Return the [X, Y] coordinate for the center point of the cell that contains the specified text.  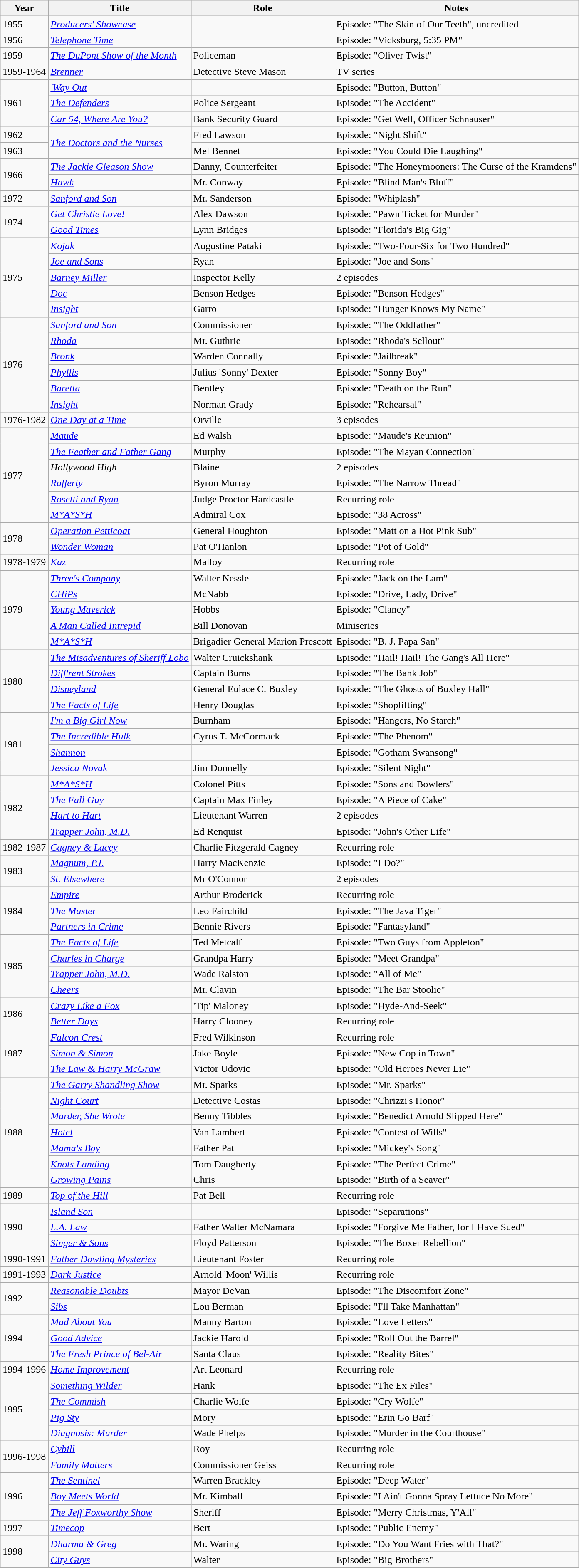
1962 [24, 135]
Fred Lawson [262, 135]
Singer & Sons [120, 1243]
Episode: "The Accident" [456, 103]
Ed Walsh [262, 435]
Mr. Kimball [262, 1496]
Father Walter McNamara [262, 1227]
1961 [24, 103]
Pig Sty [120, 1417]
Episode: "Button, Button" [456, 87]
1959-1964 [24, 72]
Manny Barton [262, 1322]
Brigadier General Marion Prescott [262, 641]
1994-1996 [24, 1370]
Episode: "Get Well, Officer Schnauser" [456, 119]
1996-1998 [24, 1457]
Diagnosis: Murder [120, 1433]
Episode: "I'll Take Manhattan" [456, 1306]
Episode: "Two Guys from Appleton" [456, 942]
Wade Phelps [262, 1433]
General Houghton [262, 531]
Bank Security Guard [262, 119]
Policeman [262, 56]
Episode: "Hangers, No Starch" [456, 721]
Episode: "Old Heroes Never Lie" [456, 1069]
Walter Nessle [262, 578]
Falcon Crest [120, 1037]
1992 [24, 1298]
Mayor DeVan [262, 1291]
The Master [120, 910]
1996 [24, 1496]
Episode: "You Could Die Laughing" [456, 151]
The Sentinel [120, 1481]
Episode: "Blind Man's Bluff" [456, 182]
Episode: "Mickey's Song" [456, 1148]
Jim Donnelly [262, 768]
The Fall Guy [120, 800]
Telephone Time [120, 40]
Episode: "Love Letters" [456, 1322]
Burnham [262, 721]
Cheers [120, 990]
Episode: "Pawn Ticket for Murder" [456, 214]
Growing Pains [120, 1180]
Phyllis [120, 372]
Orville [262, 420]
Episode: "Public Enemy" [456, 1528]
Episode: "The Phenom" [456, 737]
Fred Wilkinson [262, 1037]
Episode: "Fantasyland" [456, 926]
Julius 'Sonny' Dexter [262, 372]
Episode: "Hyde-And-Seek" [456, 1006]
Episode: "Contest of Wills" [456, 1132]
1988 [24, 1132]
The Jeff Foxworthy Show [120, 1512]
Warren Brackley [262, 1481]
St. Elsewhere [120, 879]
Episode: "Night Shift" [456, 135]
Tom Daugherty [262, 1164]
Inspector Kelly [262, 277]
Empire [120, 895]
Episode: "The Narrow Thread" [456, 483]
Roy [262, 1449]
Episode: "Mr. Sparks" [456, 1085]
1974 [24, 222]
Admiral Cox [262, 515]
Bennie Rivers [262, 926]
Episode: "Hail! Hail! The Gang's All Here" [456, 657]
Harry Clooney [262, 1021]
Home Improvement [120, 1370]
3 episodes [456, 420]
Mr. Clavin [262, 990]
Ed Renquist [262, 831]
Malloy [262, 562]
Episode: "Silent Night" [456, 768]
Dharma & Greg [120, 1544]
Colonel Pitts [262, 784]
The Commish [120, 1401]
Floyd Patterson [262, 1243]
Episode: "The Ghosts of Buxley Hall" [456, 689]
Episode: "Rehearsal" [456, 404]
Shannon [120, 752]
Benny Tibbles [262, 1116]
Three's Company [120, 578]
Santa Claus [262, 1354]
Reasonable Doubts [120, 1291]
Episode: "Big Brothers" [456, 1560]
Producers' Showcase [120, 24]
Benson Hedges [262, 293]
Harry MacKenzie [262, 863]
Rosetti and Ryan [120, 499]
Episode: "Erin Go Barf" [456, 1417]
Episode: "Pot of Gold" [456, 547]
Commissioner [262, 325]
Better Days [120, 1021]
Episode: "Merry Christmas, Y'All" [456, 1512]
Cagney & Lacey [120, 847]
Role [262, 8]
Kaz [120, 562]
1976-1982 [24, 420]
Hawk [120, 182]
General Eulace C. Buxley [262, 689]
Episode: "Murder in the Courthouse" [456, 1433]
Episode: "Two-Four-Six for Two Hundred" [456, 246]
1989 [24, 1195]
Lynn Bridges [262, 230]
Episode: "The Java Tiger" [456, 910]
Brenner [120, 72]
Episode: "Maude's Reunion" [456, 435]
1959 [24, 56]
Blaine [262, 467]
The Incredible Hulk [120, 737]
1990 [24, 1227]
Hotel [120, 1132]
Episode: "Gotham Swansong" [456, 752]
Episode: "Deep Water" [456, 1481]
1991-1993 [24, 1275]
Detective Steve Mason [262, 72]
Arnold 'Moon' Willis [262, 1275]
Sheriff [262, 1512]
Wonder Woman [120, 547]
I'm a Big Girl Now [120, 721]
Lieutenant Warren [262, 816]
Mama's Boy [120, 1148]
Episode: "Sonny Boy" [456, 372]
1976 [24, 364]
Joe and Sons [120, 262]
Father Pat [262, 1148]
Young Maverick [120, 610]
Episode: "A Piece of Cake" [456, 800]
Episode: "Do You Want Fries with That?" [456, 1544]
Dark Justice [120, 1275]
1982 [24, 808]
City Guys [120, 1560]
Garro [262, 309]
Victor Udovic [262, 1069]
Good Advice [120, 1338]
Art Leonard [262, 1370]
Arthur Broderick [262, 895]
Charlie Fitzgerald Cagney [262, 847]
The Doctors and the Nurses [120, 143]
The Feather and Father Gang [120, 451]
The Jackie Gleason Show [120, 166]
Episode: "Jack on the Lam" [456, 578]
Something Wilder [120, 1385]
1994 [24, 1338]
Grandpa Harry [262, 958]
1981 [24, 744]
Island Son [120, 1212]
1990-1991 [24, 1259]
Episode: "Joe and Sons" [456, 262]
Episode: "Hunger Knows My Name" [456, 309]
Knots Landing [120, 1164]
Episode: "The Skin of Our Teeth", uncredited [456, 24]
Commissioner Geiss [262, 1464]
1985 [24, 966]
Episode: "New Cop in Town" [456, 1053]
Bronk [120, 356]
Cybill [120, 1449]
1956 [24, 40]
Mr. Guthrie [262, 341]
Maude [120, 435]
Ryan [262, 262]
Jessica Novak [120, 768]
Hart to Hart [120, 816]
Bill Donovan [262, 626]
Norman Grady [262, 404]
The DuPont Show of the Month [120, 56]
Baretta [120, 388]
Bert [262, 1528]
Episode: "The Oddfather" [456, 325]
Episode: "Drive, Lady, Drive" [456, 594]
Murder, She Wrote [120, 1116]
Episode: "The Bar Stoolie" [456, 990]
Episode: "38 Across" [456, 515]
Episode: "Jailbreak" [456, 356]
Danny, Counterfeiter [262, 166]
Episode: "The Discomfort Zone" [456, 1291]
Notes [456, 8]
The Garry Shandling Show [120, 1085]
Episode: "The Honeymooners: The Curse of the Kramdens" [456, 166]
Episode: "B. J. Papa San" [456, 641]
1972 [24, 198]
1955 [24, 24]
Mr. Conway [262, 182]
Episode: "Cry Wolfe" [456, 1401]
Judge Proctor Hardcastle [262, 499]
Captain Max Finley [262, 800]
'Tip' Maloney [262, 1006]
Henry Douglas [262, 705]
Diff'rent Strokes [120, 673]
L.A. Law [120, 1227]
Jackie Harold [262, 1338]
One Day at a Time [120, 420]
Walter [262, 1560]
Episode: "Benedict Arnold Slipped Here" [456, 1116]
Lieutenant Foster [262, 1259]
1975 [24, 277]
1978 [24, 539]
Pat Bell [262, 1195]
Top of the Hill [120, 1195]
Detective Costas [262, 1101]
Byron Murray [262, 483]
Night Court [120, 1101]
1963 [24, 151]
Leo Fairchild [262, 910]
Episode: "All of Me" [456, 974]
Murphy [262, 451]
1995 [24, 1409]
Miniseries [456, 626]
Episode: "Vicksburg, 5:35 PM" [456, 40]
Charlie Wolfe [262, 1401]
Year [24, 8]
Warden Connally [262, 356]
Van Lambert [262, 1132]
Episode: "The Perfect Crime" [456, 1164]
Bentley [262, 388]
Episode: "Meet Grandpa" [456, 958]
Walter Cruickshank [262, 657]
1987 [24, 1053]
Family Matters [120, 1464]
Episode: "Sons and Bowlers" [456, 784]
CHiPs [120, 594]
Episode: "I Ain't Gonna Spray Lettuce No More" [456, 1496]
Hank [262, 1385]
Alex Dawson [262, 214]
Ted Metcalf [262, 942]
1977 [24, 475]
Lou Berman [262, 1306]
Augustine Pataki [262, 246]
Operation Petticoat [120, 531]
Car 54, Where Are You? [120, 119]
Mr. Waring [262, 1544]
Magnum, P.I. [120, 863]
Disneyland [120, 689]
1997 [24, 1528]
Hollywood High [120, 467]
Jake Boyle [262, 1053]
1983 [24, 871]
Episode: "Benson Hedges" [456, 293]
Episode: "John's Other Life" [456, 831]
Episode: "The Mayan Connection" [456, 451]
Episode: "Forgive Me Father, for I Have Sued" [456, 1227]
Episode: "Shoplifting" [456, 705]
1966 [24, 174]
Timecop [120, 1528]
Episode: "The Boxer Rebellion" [456, 1243]
Episode: "The Bank Job" [456, 673]
Kojak [120, 246]
1980 [24, 681]
Father Dowling Mysteries [120, 1259]
TV series [456, 72]
1986 [24, 1014]
The Law & Harry McGraw [120, 1069]
Mad About You [120, 1322]
1998 [24, 1552]
Simon & Simon [120, 1053]
Captain Burns [262, 673]
Chris [262, 1180]
1982-1987 [24, 847]
Episode: "I Do?" [456, 863]
Episode: "Chrizzi's Honor" [456, 1101]
Good Times [120, 230]
The Fresh Prince of Bel-Air [120, 1354]
Doc [120, 293]
Episode: "Reality Bites" [456, 1354]
Episode: "Florida's Big Gig" [456, 230]
Get Christie Love! [120, 214]
Mory [262, 1417]
Mr. Sparks [262, 1085]
Wade Ralston [262, 974]
Pat O'Hanlon [262, 547]
Episode: "Roll Out the Barrel" [456, 1338]
Episode: "Death on the Run" [456, 388]
Barney Miller [120, 277]
Episode: "Oliver Twist" [456, 56]
The Defenders [120, 103]
Episode: "Clancy" [456, 610]
Mr. Sanderson [262, 198]
Charles in Charge [120, 958]
Episode: "Rhoda's Sellout" [456, 341]
1979 [24, 610]
Boy Meets World [120, 1496]
'Way Out [120, 87]
Episode: "Matt on a Hot Pink Sub" [456, 531]
Rhoda [120, 341]
Mr O'Connor [262, 879]
Title [120, 8]
1984 [24, 910]
Episode: "Whiplash" [456, 198]
Police Sergeant [262, 103]
Episode: "The Ex Files" [456, 1385]
Episode: "Birth of a Seaver" [456, 1180]
Sibs [120, 1306]
The Misadventures of Sheriff Lobo [120, 657]
Crazy Like a Fox [120, 1006]
McNabb [262, 594]
Hobbs [262, 610]
Episode: "Separations" [456, 1212]
1978-1979 [24, 562]
Rafferty [120, 483]
Mel Bennet [262, 151]
A Man Called Intrepid [120, 626]
Partners in Crime [120, 926]
Cyrus T. McCormack [262, 737]
